Identify which cell holds the provided text, then report its (X, Y) central coordinate. 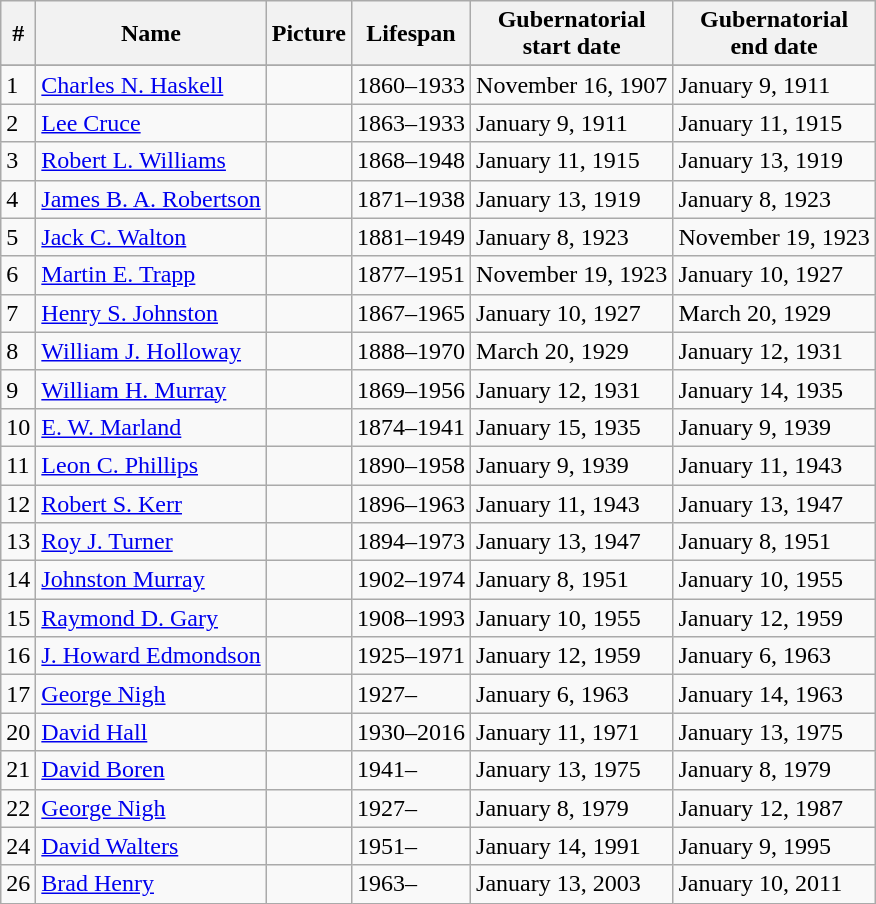
1951– (410, 846)
1874–1941 (410, 427)
January 13, 2003 (572, 884)
Raymond D. Gary (151, 618)
11 (18, 465)
E. W. Marland (151, 427)
David Boren (151, 770)
1881–1949 (410, 237)
13 (18, 542)
January 9, 1995 (774, 846)
10 (18, 427)
1 (18, 85)
Name (151, 34)
4 (18, 199)
2 (18, 123)
1908–1993 (410, 618)
David Hall (151, 732)
1941– (410, 770)
6 (18, 275)
Leon C. Phillips (151, 465)
January 12, 1987 (774, 808)
1863–1933 (410, 123)
Charles N. Haskell (151, 85)
26 (18, 884)
7 (18, 313)
# (18, 34)
1902–1974 (410, 580)
January 15, 1935 (572, 427)
22 (18, 808)
Brad Henry (151, 884)
16 (18, 656)
1869–1956 (410, 389)
1925–1971 (410, 656)
24 (18, 846)
1896–1963 (410, 503)
Henry S. Johnston (151, 313)
5 (18, 237)
1860–1933 (410, 85)
January 14, 1963 (774, 694)
Johnston Murray (151, 580)
January 14, 1991 (572, 846)
Robert S. Kerr (151, 503)
1894–1973 (410, 542)
1867–1965 (410, 313)
14 (18, 580)
William H. Murray (151, 389)
Martin E. Trapp (151, 275)
12 (18, 503)
1963– (410, 884)
21 (18, 770)
James B. A. Robertson (151, 199)
8 (18, 351)
Picture (308, 34)
1890–1958 (410, 465)
William J. Holloway (151, 351)
Gubernatorialend date (774, 34)
1868–1948 (410, 161)
3 (18, 161)
January 14, 1935 (774, 389)
1888–1970 (410, 351)
15 (18, 618)
Roy J. Turner (151, 542)
20 (18, 732)
17 (18, 694)
1877–1951 (410, 275)
January 11, 1971 (572, 732)
1930–2016 (410, 732)
Lee Cruce (151, 123)
Gubernatorialstart date (572, 34)
David Walters (151, 846)
Lifespan (410, 34)
Jack C. Walton (151, 237)
1871–1938 (410, 199)
J. Howard Edmondson (151, 656)
Robert L. Williams (151, 161)
January 10, 2011 (774, 884)
November 16, 1907 (572, 85)
9 (18, 389)
